Detect which cell encompasses the target text, then output its [X, Y] center coordinate. 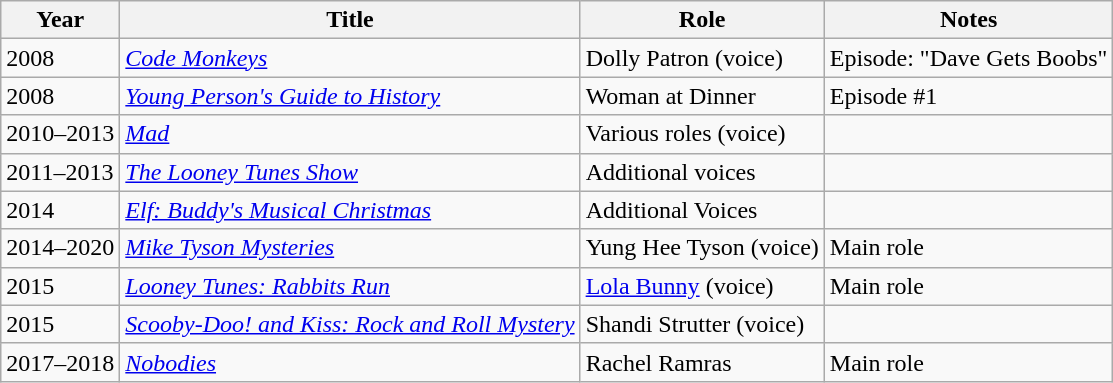
Scooby-Doo! and Kiss: Rock and Roll Mystery [350, 324]
Code Monkeys [350, 58]
Notes [968, 20]
Year [60, 20]
Lola Bunny (voice) [702, 286]
2014 [60, 210]
2011–2013 [60, 172]
2017–2018 [60, 362]
2014–2020 [60, 248]
Dolly Patron (voice) [702, 58]
Looney Tunes: Rabbits Run [350, 286]
Episode #1 [968, 96]
Episode: "Dave Gets Boobs" [968, 58]
Young Person's Guide to History [350, 96]
Various roles (voice) [702, 134]
Title [350, 20]
Role [702, 20]
Rachel Ramras [702, 362]
Shandi Strutter (voice) [702, 324]
Additional Voices [702, 210]
Woman at Dinner [702, 96]
Elf: Buddy's Musical Christmas [350, 210]
The Looney Tunes Show [350, 172]
Yung Hee Tyson (voice) [702, 248]
2010–2013 [60, 134]
Mad [350, 134]
Additional voices [702, 172]
Mike Tyson Mysteries [350, 248]
Nobodies [350, 362]
